Determine the (x, y) coordinate at the center of the cell enclosing the given text.  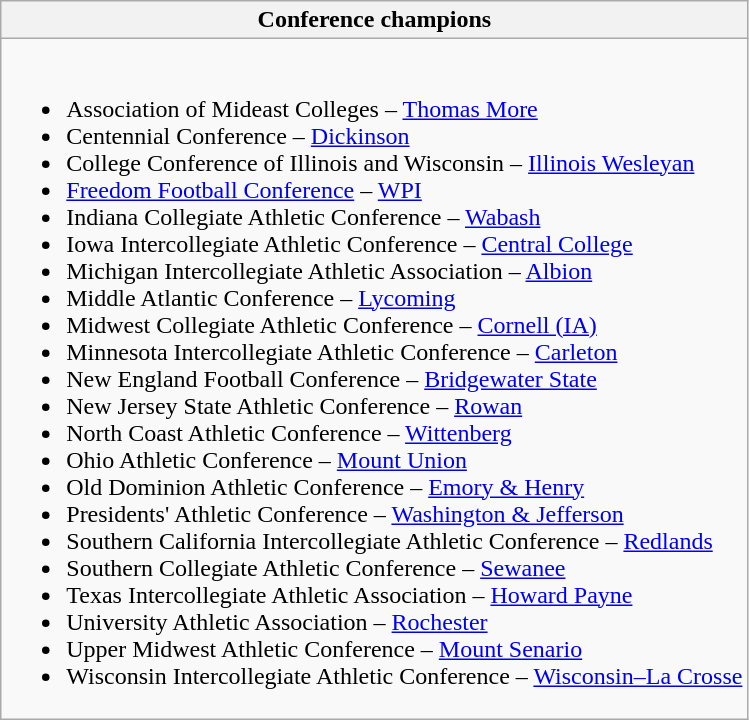
Conference champions (374, 20)
